Detect which cell encompasses the target text, then output its (x, y) center coordinate. 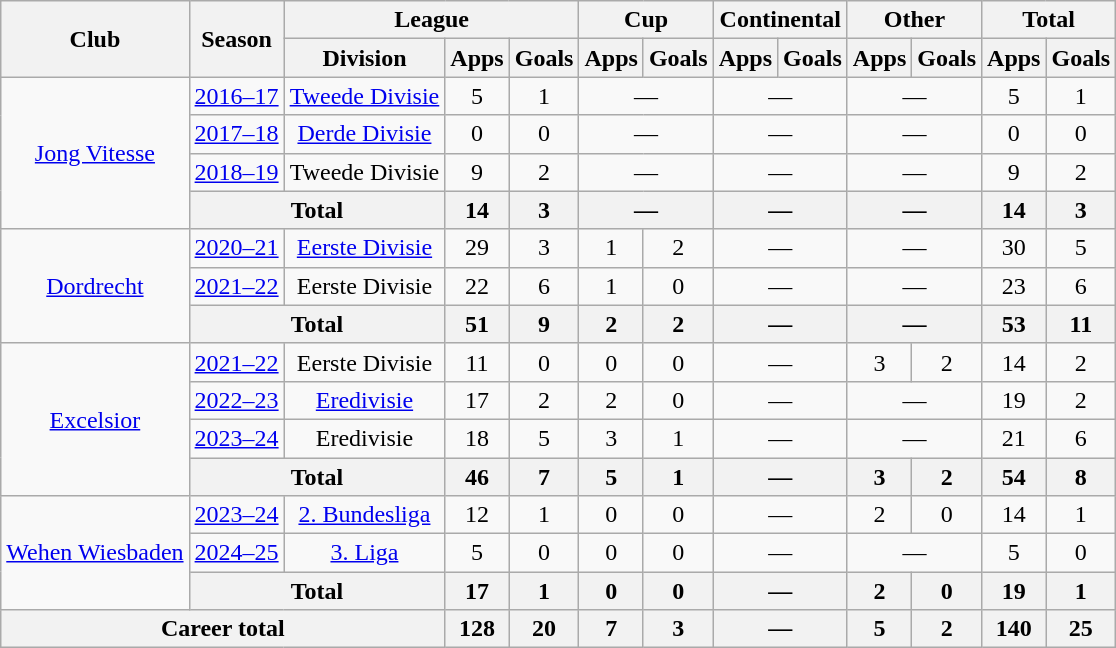
29 (477, 248)
2022–23 (236, 400)
Continental (780, 20)
23 (1014, 286)
18 (477, 438)
3. Liga (364, 553)
2016–17 (236, 96)
2024–25 (236, 553)
Cup (646, 20)
51 (477, 324)
Career total (223, 629)
22 (477, 286)
21 (1014, 438)
2018–19 (236, 172)
128 (477, 629)
2020–21 (236, 248)
Excelsior (95, 419)
30 (1014, 248)
54 (1014, 477)
Dordrecht (95, 286)
12 (477, 515)
Wehen Wiesbaden (95, 553)
8 (1081, 477)
Season (236, 39)
25 (1081, 629)
Jong Vitesse (95, 153)
Other (914, 20)
Club (95, 39)
2017–18 (236, 134)
53 (1014, 324)
Division (364, 58)
League (432, 20)
140 (1014, 629)
46 (477, 477)
2. Bundesliga (364, 515)
20 (544, 629)
Derde Divisie (364, 134)
